Scan for the cell matching the given text and deliver its [x, y] coordinate at center. 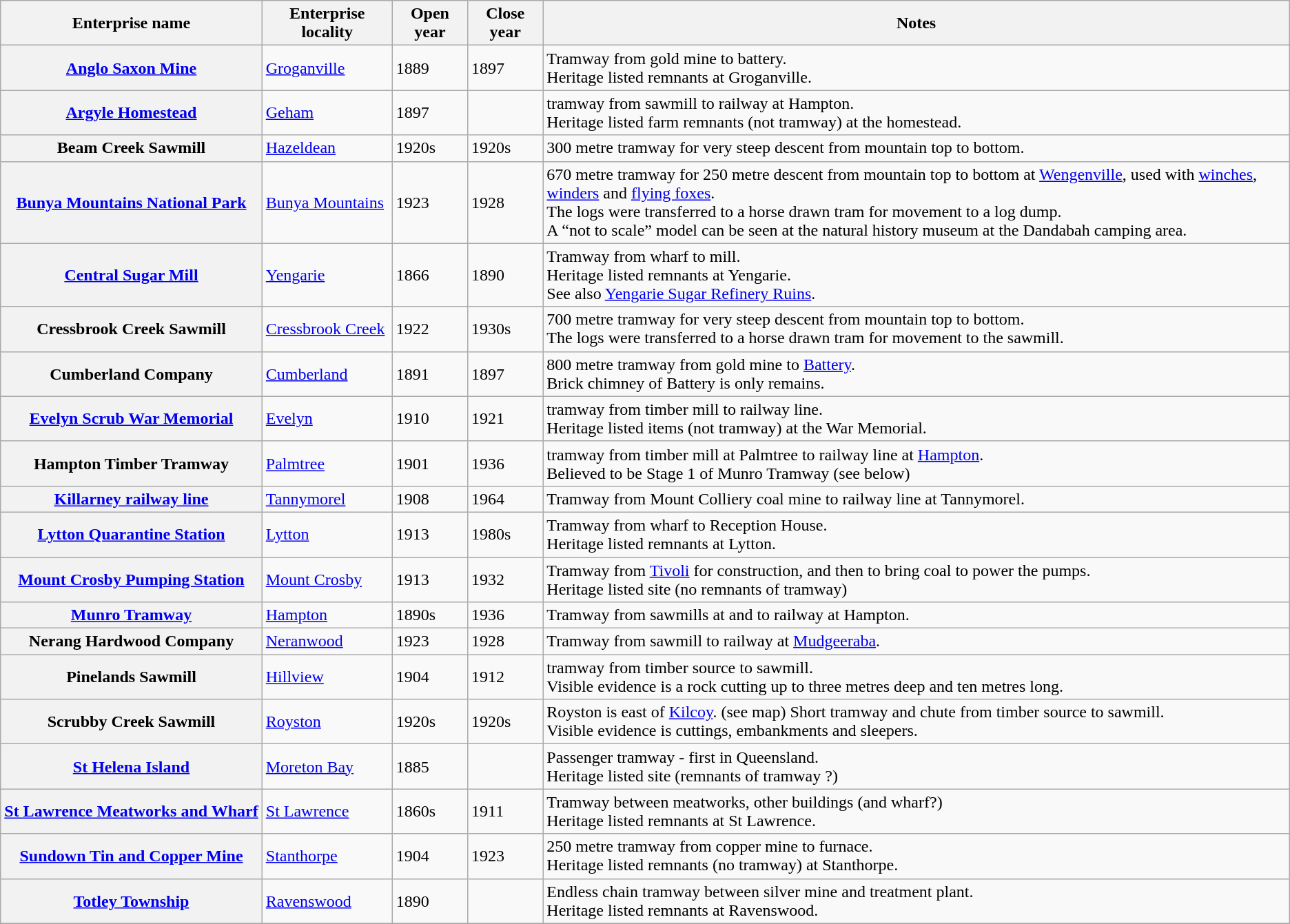
1911 [506, 812]
St Helena Island [132, 766]
1980s [506, 535]
800 metre tramway from gold mine to Battery. Brick chimney of Battery is only remains. [917, 373]
1930s [506, 329]
Cressbrook Creek [327, 329]
1932 [506, 579]
Hampton Timber Tramway [132, 463]
Cumberland Company [132, 373]
Pinelands Sawmill [132, 677]
1866 [430, 275]
Totley Township [132, 901]
1922 [430, 329]
Tramway from Mount Colliery coal mine to railway line at Tannymorel. [917, 499]
Hazeldean [327, 148]
Argyle Homestead [132, 113]
1908 [430, 499]
Royston is east of Kilcoy. (see map) Short tramway and chute from timber source to sawmill. Visible evidence is cuttings, embankments and sleepers. [917, 722]
1889 [430, 68]
Munro Tramway [132, 615]
1910 [430, 419]
tramway from timber source to sawmill. Visible evidence is a rock cutting up to three metres deep and ten metres long. [917, 677]
tramway from timber mill at Palmtree to railway line at Hampton. Believed to be Stage 1 of Munro Tramway (see below) [917, 463]
Geham [327, 113]
Lytton [327, 535]
Cumberland [327, 373]
Killarney railway line [132, 499]
St Lawrence [327, 812]
Close year [506, 23]
Stanthorpe [327, 856]
Tramway from wharf to Reception House. Heritage listed remnants at Lytton. [917, 535]
Open year [430, 23]
Groganville [327, 68]
300 metre tramway for very steep descent from mountain top to bottom. [917, 148]
Tramway from wharf to mill. Heritage listed remnants at Yengarie. See also Yengarie Sugar Refinery Ruins. [917, 275]
Tramway from gold mine to battery. Heritage listed remnants at Groganville. [917, 68]
Royston [327, 722]
250 metre tramway from copper mine to furnace. Heritage listed remnants (no tramway) at Stanthorpe. [917, 856]
1912 [506, 677]
Tannymorel [327, 499]
Endless chain tramway between silver mine and treatment plant. Heritage listed remnants at Ravenswood. [917, 901]
Tramway between meatworks, other buildings (and wharf?) Heritage listed remnants at St Lawrence. [917, 812]
Cressbrook Creek Sawmill [132, 329]
Nerang Hardwood Company [132, 641]
Tramway from sawmill to railway at Mudgeeraba. [917, 641]
Neranwood [327, 641]
Palmtree [327, 463]
Lytton Quarantine Station [132, 535]
1891 [430, 373]
Mount Crosby Pumping Station [132, 579]
Sundown Tin and Copper Mine [132, 856]
tramway from sawmill to railway at Hampton. Heritage listed farm remnants (not tramway) at the homestead. [917, 113]
Tramway from Tivoli for construction, and then to bring coal to power the pumps. Heritage listed site (no remnants of tramway) [917, 579]
Bunya Mountains National Park [132, 203]
Hampton [327, 615]
1921 [506, 419]
Central Sugar Mill [132, 275]
1885 [430, 766]
Yengarie [327, 275]
Enterprise name [132, 23]
Enterprise locality [327, 23]
Hillview [327, 677]
Notes [917, 23]
Anglo Saxon Mine [132, 68]
Passenger tramway - first in Queensland. Heritage listed site (remnants of tramway ?) [917, 766]
Scrubby Creek Sawmill [132, 722]
1901 [430, 463]
700 metre tramway for very steep descent from mountain top to bottom. The logs were transferred to a horse drawn tram for movement to the sawmill. [917, 329]
1860s [430, 812]
Beam Creek Sawmill [132, 148]
Evelyn Scrub War Memorial [132, 419]
Evelyn [327, 419]
St Lawrence Meatworks and Wharf [132, 812]
tramway from timber mill to railway line. Heritage listed items (not tramway) at the War Memorial. [917, 419]
1964 [506, 499]
Moreton Bay [327, 766]
Bunya Mountains [327, 203]
Tramway from sawmills at and to railway at Hampton. [917, 615]
Ravenswood [327, 901]
Mount Crosby [327, 579]
1890s [430, 615]
